Output the (X, Y) coordinate of the center of the cell containing the given text.  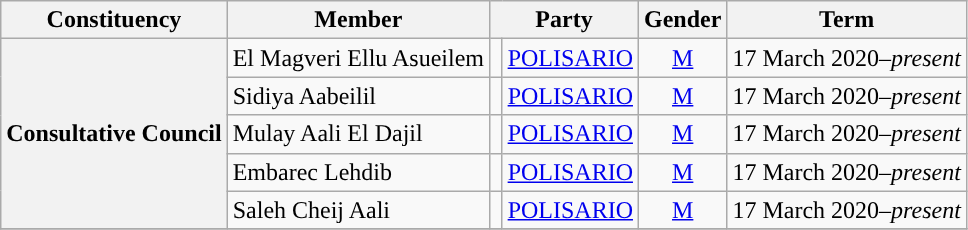
Sidiya Aabeilil (358, 96)
Constituency (114, 20)
Party (564, 20)
Mulay Aali El Dajil (358, 134)
El Magveri Ellu Asueilem (358, 58)
Embarec Lehdib (358, 172)
Saleh Cheij Aali (358, 210)
Consultative Council (114, 134)
Term (846, 20)
Gender (683, 20)
Member (358, 20)
